Search for the cell housing the specified text and yield its [x, y] center coordinate. 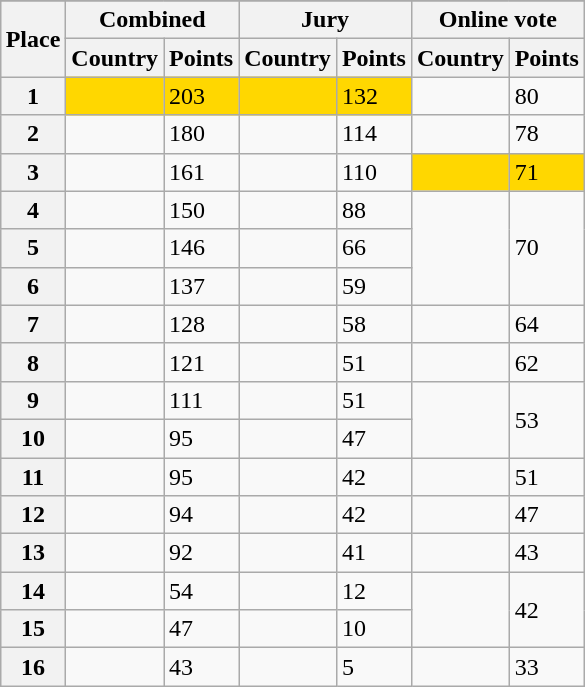
114 [374, 134]
58 [374, 324]
78 [546, 134]
Jury [326, 20]
8 [33, 362]
54 [202, 591]
11 [33, 477]
94 [202, 515]
6 [33, 286]
1 [33, 96]
33 [546, 667]
Place [33, 39]
4 [33, 210]
41 [374, 553]
80 [546, 96]
7 [33, 324]
13 [33, 553]
203 [202, 96]
110 [374, 172]
121 [202, 362]
146 [202, 248]
137 [202, 286]
70 [546, 248]
59 [374, 286]
64 [546, 324]
Online vote [498, 20]
132 [374, 96]
88 [374, 210]
128 [202, 324]
161 [202, 172]
14 [33, 591]
53 [546, 419]
9 [33, 400]
3 [33, 172]
2 [33, 134]
16 [33, 667]
71 [546, 172]
15 [33, 629]
66 [374, 248]
111 [202, 400]
Combined [152, 20]
180 [202, 134]
150 [202, 210]
92 [202, 553]
62 [546, 362]
